Capture the cell that displays the provided text and extract its (X, Y) central coordinate. 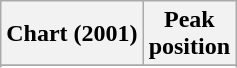
Chart (2001) (72, 34)
Peakposition (189, 34)
